Identify which cell holds the provided text, then report its (X, Y) central coordinate. 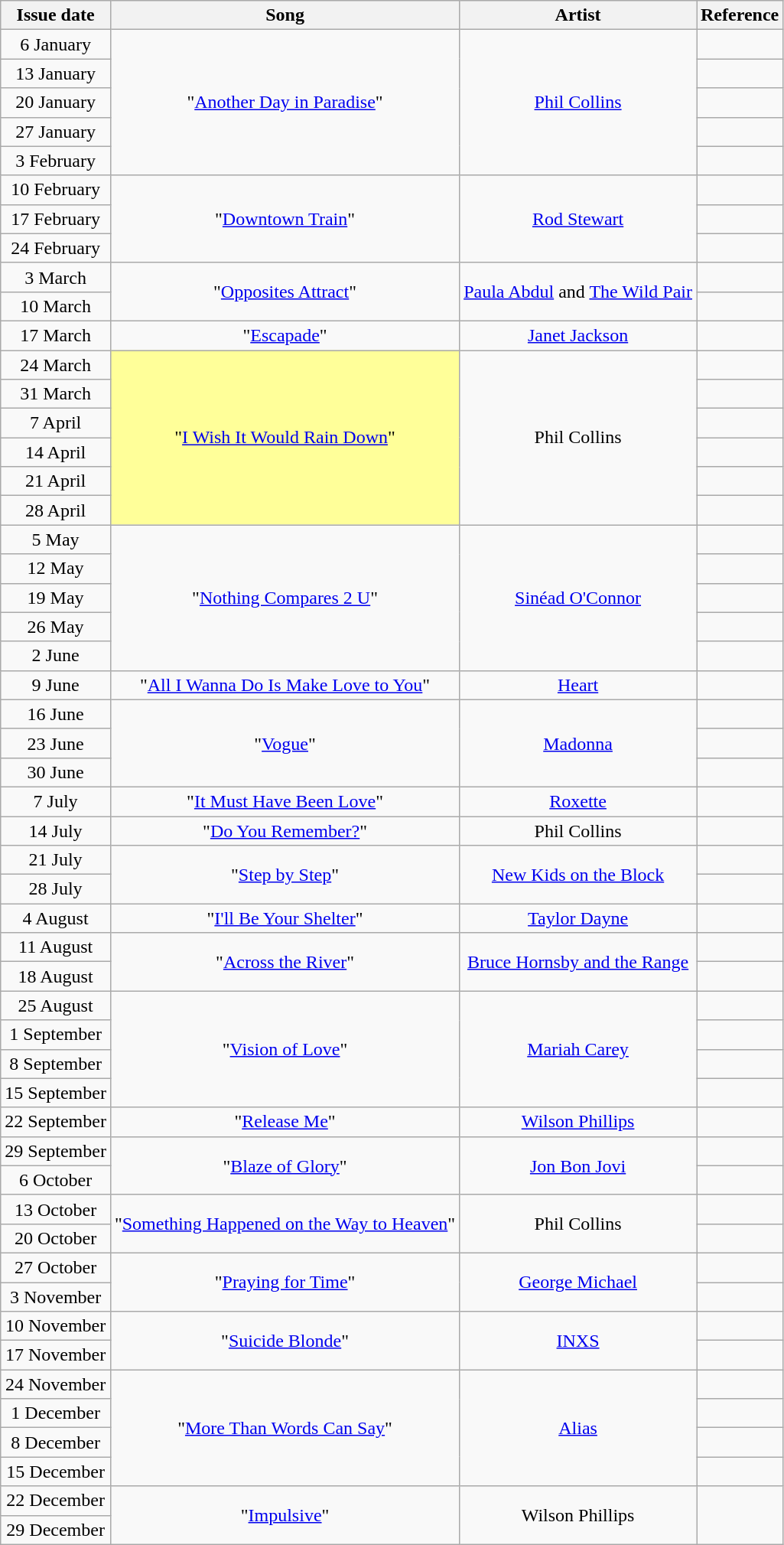
New Kids on the Block (578, 875)
Taylor Dayne (578, 918)
6 October (56, 1180)
29 September (56, 1151)
24 March (56, 365)
21 July (56, 860)
10 February (56, 190)
"Another Day in Paradise" (285, 103)
Alias (578, 1428)
18 August (56, 976)
"Do You Remember?" (285, 830)
Reference (739, 15)
21 April (56, 481)
"Nothing Compares 2 U" (285, 598)
Paula Abdul and The Wild Pair (578, 292)
George Michael (578, 1282)
"Vision of Love" (285, 1049)
"Something Happened on the Way to Heaven" (285, 1224)
20 October (56, 1238)
22 September (56, 1122)
"Escapade" (285, 335)
"More Than Words Can Say" (285, 1428)
25 August (56, 1006)
"Praying for Time" (285, 1282)
10 March (56, 306)
Sinéad O'Connor (578, 598)
16 June (56, 714)
Heart (578, 685)
1 September (56, 1035)
11 August (56, 947)
"Vogue" (285, 743)
12 May (56, 569)
14 July (56, 830)
"I Wish It Would Rain Down" (285, 438)
5 May (56, 539)
4 August (56, 918)
"Suicide Blonde" (285, 1341)
8 December (56, 1442)
6 January (56, 44)
13 January (56, 73)
17 November (56, 1355)
9 June (56, 685)
"Across the River" (285, 962)
17 March (56, 335)
23 June (56, 743)
3 November (56, 1297)
3 February (56, 161)
"I'll Be Your Shelter" (285, 918)
30 June (56, 772)
Bruce Hornsby and the Range (578, 962)
28 April (56, 510)
27 October (56, 1267)
"It Must Have Been Love" (285, 801)
19 May (56, 598)
26 May (56, 627)
17 February (56, 219)
Janet Jackson (578, 335)
15 September (56, 1093)
24 February (56, 248)
15 December (56, 1472)
22 December (56, 1501)
24 November (56, 1384)
Mariah Carey (578, 1049)
Song (285, 15)
13 October (56, 1209)
Jon Bon Jovi (578, 1165)
20 January (56, 103)
"Downtown Train" (285, 219)
"Step by Step" (285, 875)
10 November (56, 1326)
"Release Me" (285, 1122)
Roxette (578, 801)
Rod Stewart (578, 219)
"Opposites Attract" (285, 292)
"All I Wanna Do Is Make Love to You" (285, 685)
"Impulsive" (285, 1515)
7 July (56, 801)
Madonna (578, 743)
14 April (56, 452)
1 December (56, 1413)
7 April (56, 423)
8 September (56, 1064)
3 March (56, 277)
31 March (56, 394)
2 June (56, 656)
28 July (56, 889)
29 December (56, 1530)
"Blaze of Glory" (285, 1165)
Issue date (56, 15)
27 January (56, 132)
INXS (578, 1341)
Artist (578, 15)
